Return (x, y) of the center of cell containing provided text 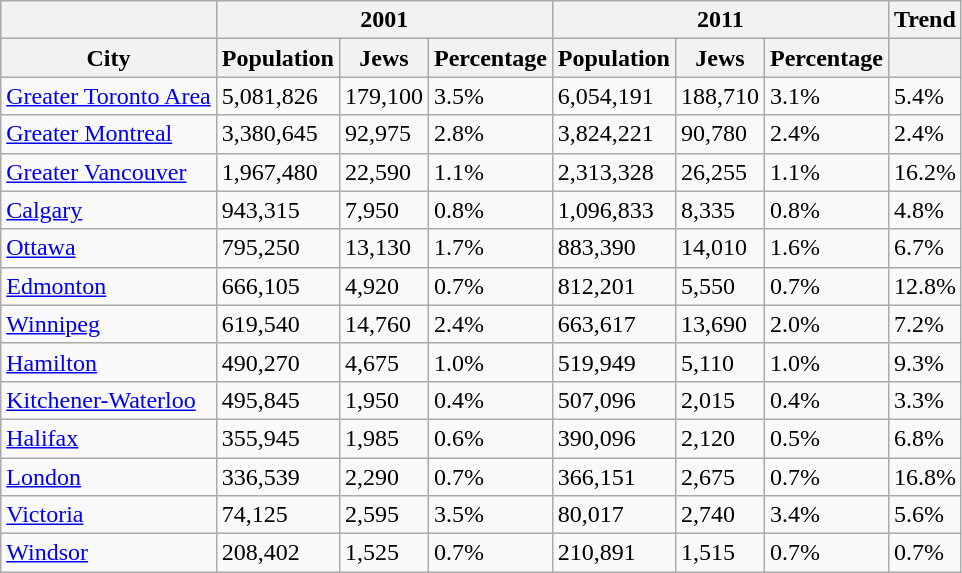
7,950 (384, 210)
Hamilton (109, 362)
5,110 (720, 362)
210,891 (614, 553)
6.7% (924, 248)
3,824,221 (614, 134)
495,845 (278, 400)
2,015 (720, 400)
663,617 (614, 324)
0.6% (490, 438)
179,100 (384, 96)
1.7% (490, 248)
619,540 (278, 324)
92,975 (384, 134)
2011 (720, 20)
74,125 (278, 515)
22,590 (384, 172)
Windsor (109, 553)
14,010 (720, 248)
2,740 (720, 515)
2.8% (490, 134)
883,390 (614, 248)
9.3% (924, 362)
Calgary (109, 210)
666,105 (278, 286)
6,054,191 (614, 96)
13,130 (384, 248)
1,967,480 (278, 172)
80,017 (614, 515)
Trend (924, 20)
Winnipeg (109, 324)
26,255 (720, 172)
Greater Vancouver (109, 172)
1.6% (826, 248)
1,525 (384, 553)
2,290 (384, 477)
5,081,826 (278, 96)
2,675 (720, 477)
4,675 (384, 362)
390,096 (614, 438)
188,710 (720, 96)
3.4% (826, 515)
16.8% (924, 477)
6.8% (924, 438)
490,270 (278, 362)
Edmonton (109, 286)
5.6% (924, 515)
Greater Montreal (109, 134)
12.8% (924, 286)
13,690 (720, 324)
4,920 (384, 286)
0.5% (826, 438)
943,315 (278, 210)
2.0% (826, 324)
Greater Toronto Area (109, 96)
Halifax (109, 438)
3.1% (826, 96)
7.2% (924, 324)
1,515 (720, 553)
519,949 (614, 362)
795,250 (278, 248)
812,201 (614, 286)
2,313,328 (614, 172)
90,780 (720, 134)
2,595 (384, 515)
Ottawa (109, 248)
366,151 (614, 477)
Kitchener-Waterloo (109, 400)
3,380,645 (278, 134)
1,096,833 (614, 210)
507,096 (614, 400)
2001 (384, 20)
Victoria (109, 515)
16.2% (924, 172)
1,950 (384, 400)
5.4% (924, 96)
1,985 (384, 438)
208,402 (278, 553)
5,550 (720, 286)
8,335 (720, 210)
14,760 (384, 324)
2,120 (720, 438)
355,945 (278, 438)
3.3% (924, 400)
4.8% (924, 210)
London (109, 477)
City (109, 58)
336,539 (278, 477)
